Locate the cell with the specified text and output its [x, y] center coordinate. 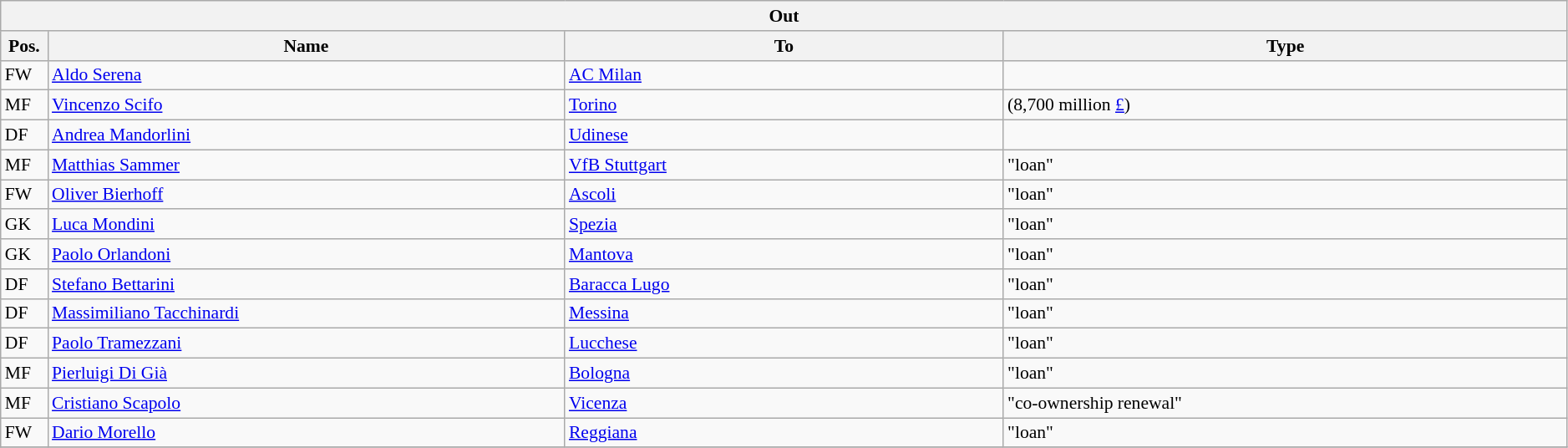
Vincenzo Scifo [306, 105]
Andrea Mandorlini [306, 135]
Messina [784, 313]
Name [306, 46]
Ascoli [784, 195]
AC Milan [784, 75]
(8,700 million £) [1285, 105]
VfB Stuttgart [784, 165]
Bologna [784, 374]
To [784, 46]
Pierluigi Di Già [306, 374]
Out [784, 16]
Cristiano Scapolo [306, 403]
Udinese [784, 135]
Reggiana [784, 433]
Oliver Bierhoff [306, 195]
Paolo Tramezzani [306, 344]
Torino [784, 105]
Paolo Orlandoni [306, 254]
Lucchese [784, 344]
Matthias Sammer [306, 165]
Pos. [24, 46]
"co-ownership renewal" [1285, 403]
Vicenza [784, 403]
Spezia [784, 225]
Type [1285, 46]
Luca Mondini [306, 225]
Aldo Serena [306, 75]
Dario Morello [306, 433]
Massimiliano Tacchinardi [306, 313]
Stefano Bettarini [306, 284]
Mantova [784, 254]
Baracca Lugo [784, 284]
